Find where the given text appears and provide that cell's center as (x, y) coordinate. 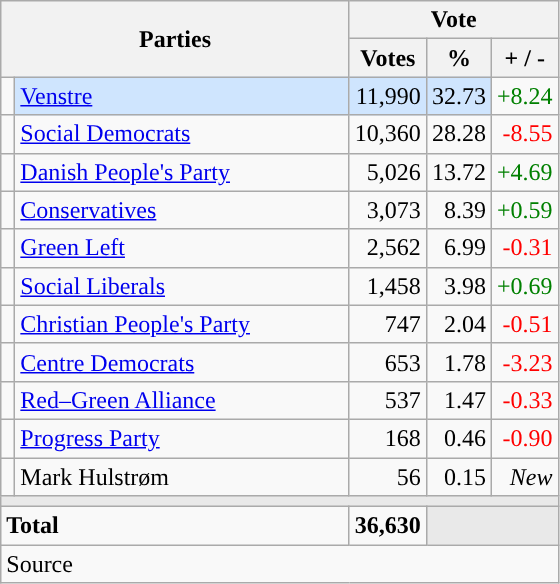
11,990 (388, 96)
Centre Democrats (182, 362)
-0.90 (524, 438)
28.28 (458, 134)
-8.55 (524, 134)
Conservatives (182, 210)
6.99 (458, 248)
-0.33 (524, 400)
+0.59 (524, 210)
3.98 (458, 286)
Social Liberals (182, 286)
Votes (388, 58)
-3.23 (524, 362)
0.46 (458, 438)
+0.69 (524, 286)
Social Democrats (182, 134)
10,360 (388, 134)
1.78 (458, 362)
1,458 (388, 286)
Mark Hulstrøm (182, 477)
0.15 (458, 477)
3,073 (388, 210)
2.04 (458, 324)
1.47 (458, 400)
-0.31 (524, 248)
168 (388, 438)
-0.51 (524, 324)
36,630 (388, 526)
+8.24 (524, 96)
8.39 (458, 210)
Progress Party (182, 438)
Venstre (182, 96)
Parties (176, 39)
32.73 (458, 96)
Red–Green Alliance (182, 400)
653 (388, 362)
+4.69 (524, 172)
+ / - (524, 58)
Christian People's Party (182, 324)
Total (176, 526)
New (524, 477)
Vote (454, 20)
% (458, 58)
2,562 (388, 248)
56 (388, 477)
13.72 (458, 172)
Danish People's Party (182, 172)
Green Left (182, 248)
5,026 (388, 172)
Source (280, 564)
747 (388, 324)
537 (388, 400)
